Pinpoint the cell where the given text exists, returning its (x, y) midpoint coordinate. 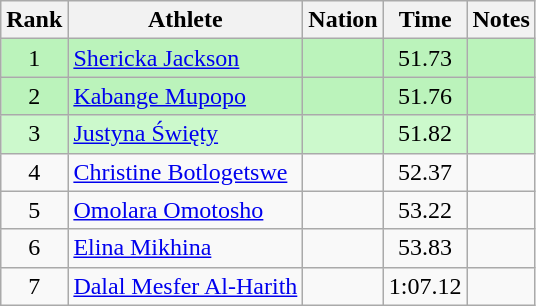
51.73 (425, 58)
52.37 (425, 172)
Christine Botlogetswe (186, 172)
Notes (501, 20)
53.22 (425, 210)
Omolara Omotosho (186, 210)
Time (425, 20)
Justyna Święty (186, 134)
51.76 (425, 96)
Rank (34, 20)
7 (34, 286)
Shericka Jackson (186, 58)
Nation (343, 20)
Elina Mikhina (186, 248)
1:07.12 (425, 286)
Kabange Mupopo (186, 96)
51.82 (425, 134)
53.83 (425, 248)
6 (34, 248)
Dalal Mesfer Al-Harith (186, 286)
4 (34, 172)
3 (34, 134)
1 (34, 58)
5 (34, 210)
Athlete (186, 20)
2 (34, 96)
